Provide the [x, y] coordinate of the cell's center where the given text is located.  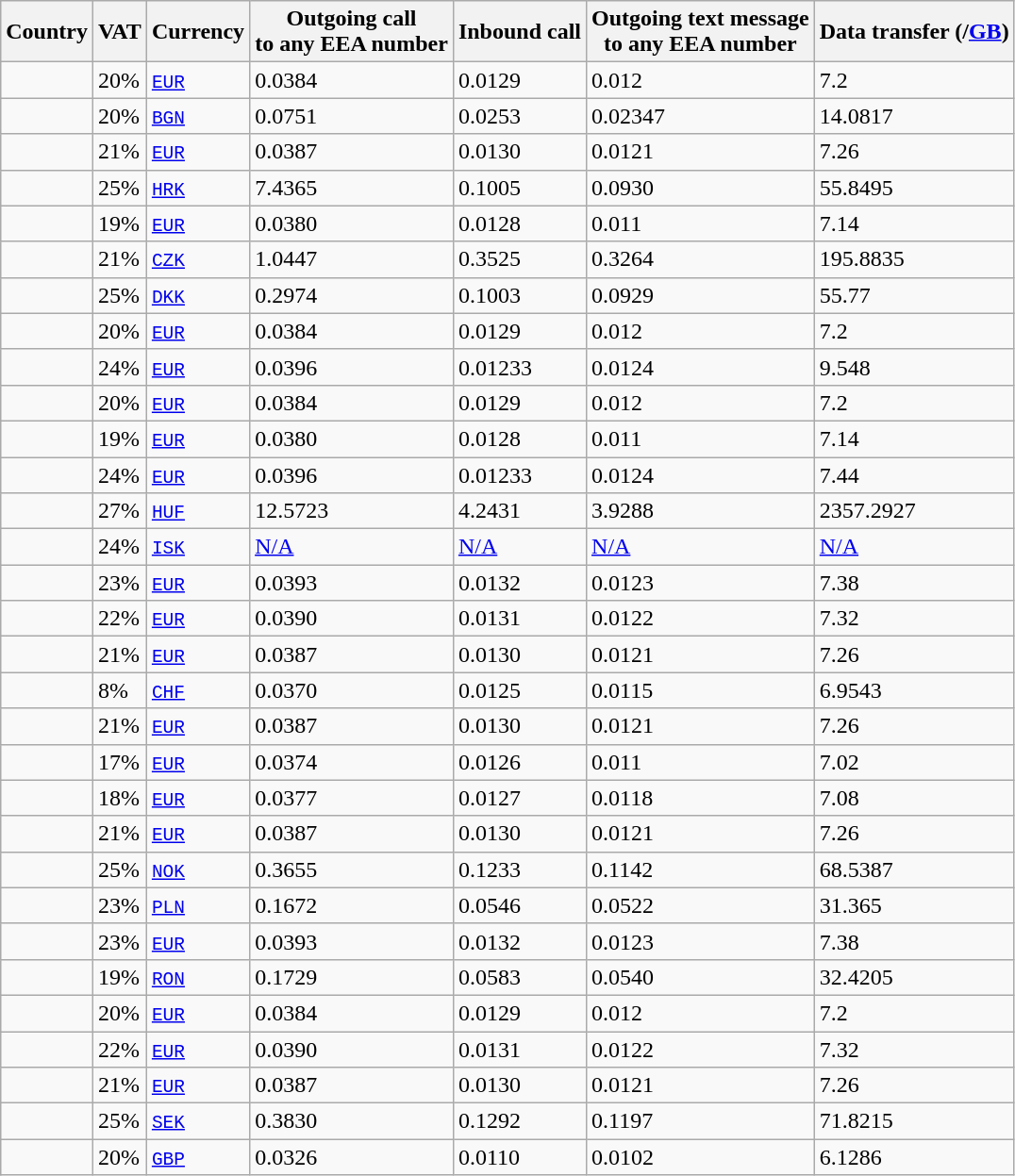
0.0546 [519, 905]
7.08 [914, 798]
71.8215 [914, 1121]
0.0522 [701, 905]
7.02 [914, 762]
0.0125 [519, 690]
32.4205 [914, 977]
SEK [198, 1121]
0.0374 [352, 762]
8% [119, 690]
ISK [198, 547]
0.0929 [701, 295]
2357.2927 [914, 511]
17% [119, 762]
0.1729 [352, 977]
Outgoing text messageto any EEA number [701, 32]
0.3525 [519, 259]
0.1005 [519, 188]
HUF [198, 511]
0.1142 [701, 870]
DKK [198, 295]
NOK [198, 870]
0.0118 [701, 798]
0.0370 [352, 690]
0.0127 [519, 798]
0.0377 [352, 798]
PLN [198, 905]
27% [119, 511]
BGN [198, 116]
0.1233 [519, 870]
0.0102 [701, 1157]
18% [119, 798]
0.1003 [519, 295]
31.365 [914, 905]
7.4365 [352, 188]
3.9288 [701, 511]
0.2974 [352, 295]
0.0253 [519, 116]
0.0115 [701, 690]
4.2431 [519, 511]
RON [198, 977]
Outgoing callto any EEA number [352, 32]
Country [47, 32]
CZK [198, 259]
VAT [119, 32]
0.3830 [352, 1121]
GBP [198, 1157]
0.0930 [701, 188]
55.8495 [914, 188]
195.8835 [914, 259]
0.02347 [701, 116]
0.3264 [701, 259]
12.5723 [352, 511]
Data transfer (/GB) [914, 32]
0.0110 [519, 1157]
0.0540 [701, 977]
0.1292 [519, 1121]
0.0583 [519, 977]
1.0447 [352, 259]
0.0126 [519, 762]
Currency [198, 32]
0.1672 [352, 905]
0.0326 [352, 1157]
Inbound call [519, 32]
0.3655 [352, 870]
0.0751 [352, 116]
14.0817 [914, 116]
6.9543 [914, 690]
CHF [198, 690]
68.5387 [914, 870]
HRK [198, 188]
9.548 [914, 367]
6.1286 [914, 1157]
7.44 [914, 474]
0.1197 [701, 1121]
55.77 [914, 295]
